From the cell containing the given text, extract its center point as [X, Y] coordinate. 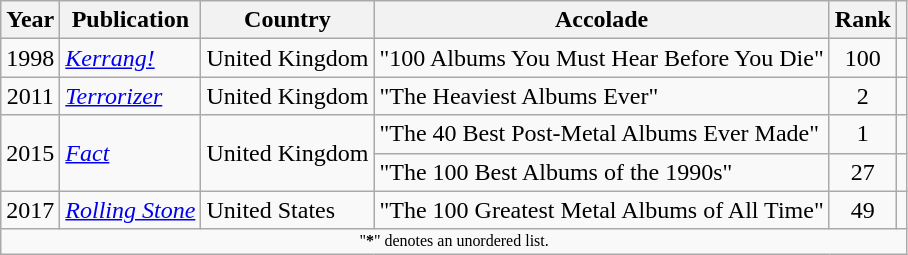
Country [288, 20]
100 [862, 58]
Accolade [602, 20]
Year [30, 20]
Fact [130, 153]
1998 [30, 58]
1 [862, 134]
2 [862, 96]
"*" denotes an unordered list. [454, 241]
27 [862, 172]
"The 100 Greatest Metal Albums of All Time" [602, 210]
"The 40 Best Post-Metal Albums Ever Made" [602, 134]
2015 [30, 153]
Rolling Stone [130, 210]
49 [862, 210]
"The 100 Best Albums of the 1990s" [602, 172]
Terrorizer [130, 96]
United States [288, 210]
2011 [30, 96]
Rank [862, 20]
"The Heaviest Albums Ever" [602, 96]
Publication [130, 20]
2017 [30, 210]
"100 Albums You Must Hear Before You Die" [602, 58]
Kerrang! [130, 58]
